Identify which cell holds the provided text, then report its [x, y] central coordinate. 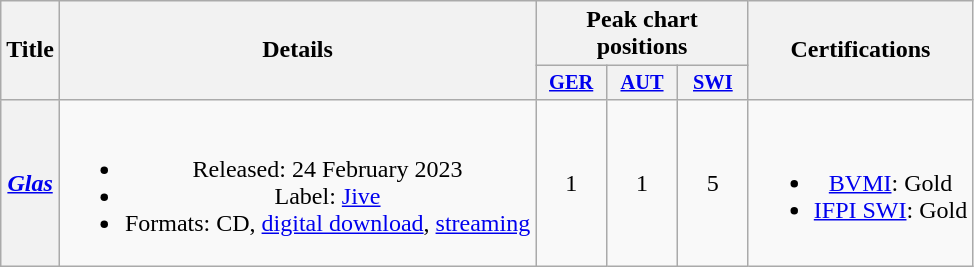
GER [572, 83]
Title [30, 50]
Details [297, 50]
SWI [712, 83]
Certifications [860, 50]
AUT [642, 83]
5 [712, 182]
Peak chart positions [642, 34]
Glas [30, 182]
Released: 24 February 2023Label: JiveFormats: CD, digital download, streaming [297, 182]
BVMI: GoldIFPI SWI: Gold [860, 182]
